Detect which cell encompasses the target text, then output its (x, y) center coordinate. 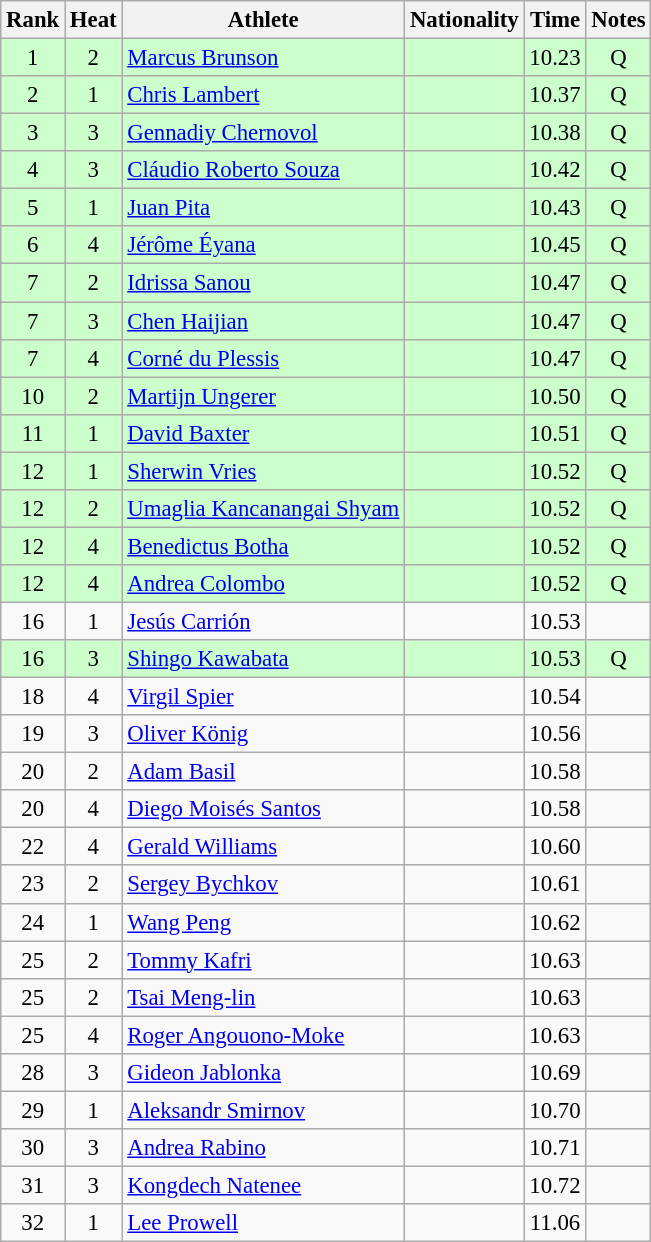
David Baxter (264, 433)
10.69 (555, 1073)
29 (33, 1110)
Time (555, 20)
10.71 (555, 1148)
10.62 (555, 922)
Shingo Kawabata (264, 659)
Aleksandr Smirnov (264, 1110)
Adam Basil (264, 772)
28 (33, 1073)
Andrea Rabino (264, 1148)
10.51 (555, 433)
Sherwin Vries (264, 471)
18 (33, 697)
32 (33, 1223)
10.45 (555, 245)
Benedictus Botha (264, 546)
Heat (94, 20)
22 (33, 847)
11.06 (555, 1223)
Marcus Brunson (264, 58)
10.38 (555, 133)
Idrissa Sanou (264, 283)
Gideon Jablonka (264, 1073)
Cláudio Roberto Souza (264, 170)
Andrea Colombo (264, 584)
10.54 (555, 697)
10.60 (555, 847)
Virgil Spier (264, 697)
10.50 (555, 396)
Wang Peng (264, 922)
Jérôme Éyana (264, 245)
10.70 (555, 1110)
Kongdech Natenee (264, 1185)
Corné du Plessis (264, 358)
Tsai Meng-lin (264, 997)
10.42 (555, 170)
30 (33, 1148)
Notes (618, 20)
Athlete (264, 20)
Chen Haijian (264, 321)
23 (33, 885)
11 (33, 433)
Gennadiy Chernovol (264, 133)
19 (33, 734)
24 (33, 922)
Juan Pita (264, 208)
Martijn Ungerer (264, 396)
Roger Angouono-Moke (264, 1035)
10.43 (555, 208)
Diego Moisés Santos (264, 809)
Umaglia Kancanangai Shyam (264, 509)
Chris Lambert (264, 95)
10.23 (555, 58)
Tommy Kafri (264, 960)
Gerald Williams (264, 847)
10.61 (555, 885)
31 (33, 1185)
Sergey Bychkov (264, 885)
Lee Prowell (264, 1223)
10 (33, 396)
Jesús Carrión (264, 621)
6 (33, 245)
Rank (33, 20)
Nationality (464, 20)
10.37 (555, 95)
Oliver König (264, 734)
10.56 (555, 734)
10.72 (555, 1185)
5 (33, 208)
